For the text-containing cell, return its midpoint in [X, Y] coordinate format. 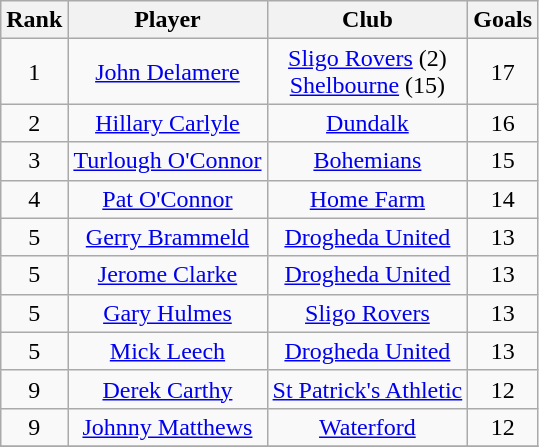
Johnny Matthews [168, 427]
1 [34, 72]
Jerome Clarke [168, 275]
Dundalk [368, 123]
Player [168, 20]
Rank [34, 20]
Derek Carthy [168, 389]
Sligo Rovers (2)Shelbourne (15) [368, 72]
Sligo Rovers [368, 313]
Mick Leech [168, 351]
15 [503, 161]
Home Farm [368, 199]
4 [34, 199]
Gerry Brammeld [168, 237]
Goals [503, 20]
2 [34, 123]
Bohemians [368, 161]
John Delamere [168, 72]
Hillary Carlyle [168, 123]
Waterford [368, 427]
Gary Hulmes [168, 313]
St Patrick's Athletic [368, 389]
3 [34, 161]
16 [503, 123]
Turlough O'Connor [168, 161]
17 [503, 72]
14 [503, 199]
Pat O'Connor [168, 199]
Club [368, 20]
